Capture the cell that displays the provided text and extract its [X, Y] central coordinate. 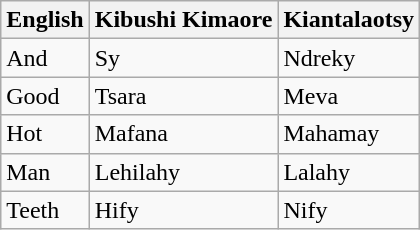
Kibushi Kimaore [184, 20]
Man [45, 172]
Kiantalaotsy [349, 20]
Lehilahy [184, 172]
Good [45, 96]
Mafana [184, 134]
Hify [184, 210]
And [45, 58]
Lalahy [349, 172]
Nify [349, 210]
Tsara [184, 96]
Sy [184, 58]
Teeth [45, 210]
English [45, 20]
Ndreky [349, 58]
Meva [349, 96]
Mahamay [349, 134]
Hot [45, 134]
